For the text-containing cell, return its midpoint in [x, y] coordinate format. 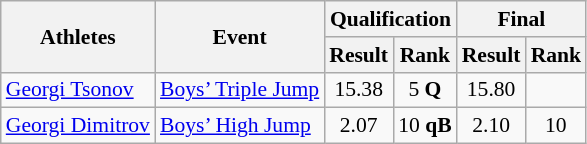
Event [240, 36]
Final [522, 19]
5 Q [425, 90]
Qualification [390, 19]
15.38 [358, 90]
Georgi Dimitrov [78, 126]
Athletes [78, 36]
Boys’ Triple Jump [240, 90]
2.10 [492, 126]
Boys’ High Jump [240, 126]
10 qB [425, 126]
15.80 [492, 90]
Georgi Tsonov [78, 90]
10 [556, 126]
2.07 [358, 126]
